Provide the [x, y] coordinate of the cell's center where the given text is located.  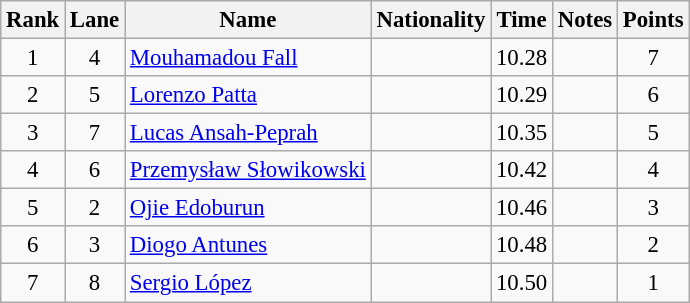
Ojie Edoburun [248, 208]
Diogo Antunes [248, 245]
10.46 [522, 208]
Mouhamadou Fall [248, 58]
10.35 [522, 133]
10.48 [522, 245]
Notes [584, 20]
Lane [95, 20]
Sergio López [248, 283]
10.29 [522, 95]
8 [95, 283]
Points [652, 20]
Time [522, 20]
10.28 [522, 58]
Lorenzo Patta [248, 95]
Name [248, 20]
Przemysław Słowikowski [248, 170]
10.42 [522, 170]
Lucas Ansah-Peprah [248, 133]
10.50 [522, 283]
Nationality [430, 20]
Rank [33, 20]
